Determine the (x, y) coordinate at the center of the cell enclosing the given text.  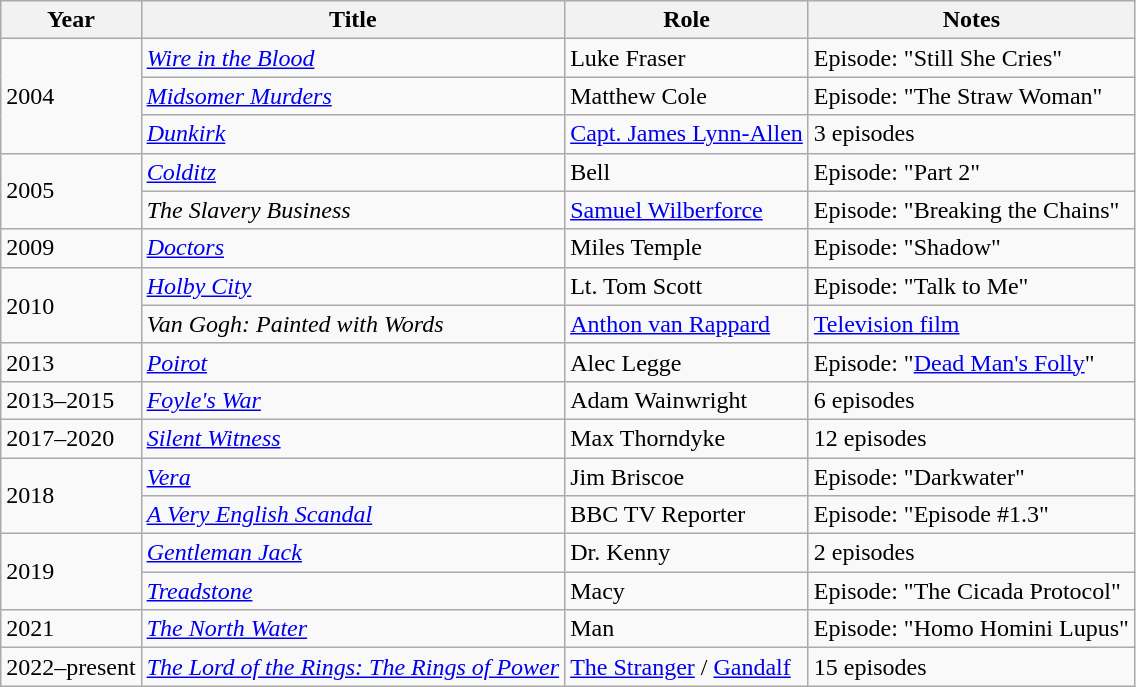
The Stranger / Gandalf (687, 667)
Samuel Wilberforce (687, 210)
2019 (71, 572)
Holby City (353, 286)
6 episodes (971, 400)
Dr. Kenny (687, 553)
The Lord of the Rings: The Rings of Power (353, 667)
Wire in the Blood (353, 58)
Luke Fraser (687, 58)
Lt. Tom Scott (687, 286)
Bell (687, 172)
3 episodes (971, 134)
Max Thorndyke (687, 438)
Television film (971, 324)
Episode: "Episode #1.3" (971, 515)
Alec Legge (687, 362)
Episode: "Darkwater" (971, 477)
2022–present (71, 667)
Gentleman Jack (353, 553)
Vera (353, 477)
Episode: "The Cicada Protocol" (971, 591)
2004 (71, 96)
Miles Temple (687, 248)
Title (353, 20)
Dunkirk (353, 134)
2005 (71, 191)
Man (687, 629)
Treadstone (353, 591)
Episode: "Part 2" (971, 172)
The Slavery Business (353, 210)
2009 (71, 248)
Episode: "Talk to Me" (971, 286)
Doctors (353, 248)
2021 (71, 629)
2013 (71, 362)
Poirot (353, 362)
2013–2015 (71, 400)
Jim Briscoe (687, 477)
Episode: "Homo Homini Lupus" (971, 629)
Episode: "Shadow" (971, 248)
Episode: "Still She Cries" (971, 58)
2017–2020 (71, 438)
Year (71, 20)
2010 (71, 305)
Midsomer Murders (353, 96)
Episode: "The Straw Woman" (971, 96)
Adam Wainwright (687, 400)
Silent Witness (353, 438)
The North Water (353, 629)
Notes (971, 20)
Episode: "Breaking the Chains" (971, 210)
Capt. James Lynn-Allen (687, 134)
2 episodes (971, 553)
BBC TV Reporter (687, 515)
Episode: "Dead Man's Folly" (971, 362)
2018 (71, 496)
12 episodes (971, 438)
Macy (687, 591)
Matthew Cole (687, 96)
Anthon van Rappard (687, 324)
Colditz (353, 172)
Van Gogh: Painted with Words (353, 324)
15 episodes (971, 667)
Foyle's War (353, 400)
A Very English Scandal (353, 515)
Role (687, 20)
